For the text-containing cell, return its midpoint in (x, y) coordinate format. 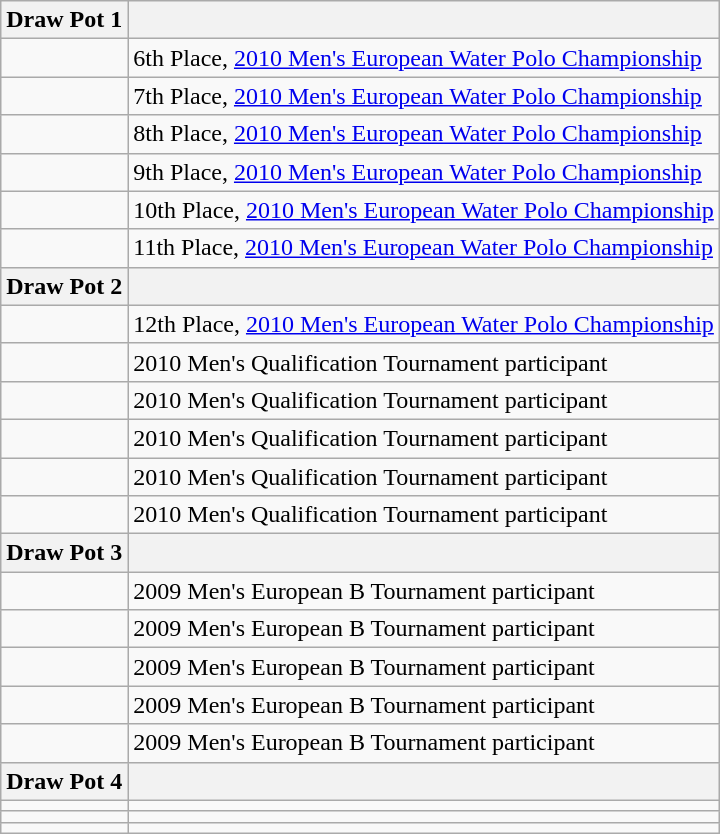
6th Place, 2010 Men's European Water Polo Championship (424, 58)
7th Place, 2010 Men's European Water Polo Championship (424, 96)
8th Place, 2010 Men's European Water Polo Championship (424, 134)
Draw Pot 2 (64, 286)
Draw Pot 1 (64, 20)
10th Place, 2010 Men's European Water Polo Championship (424, 210)
Draw Pot 4 (64, 781)
9th Place, 2010 Men's European Water Polo Championship (424, 172)
12th Place, 2010 Men's European Water Polo Championship (424, 324)
Draw Pot 3 (64, 553)
11th Place, 2010 Men's European Water Polo Championship (424, 248)
